Determine the (X, Y) coordinate at the center of the cell enclosing the given text.  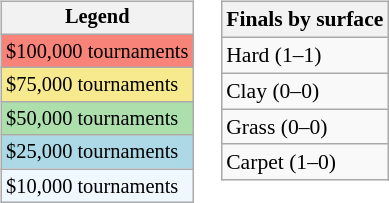
$25,000 tournaments (97, 152)
$100,000 tournaments (97, 51)
Finals by surface (304, 20)
$50,000 tournaments (97, 119)
Legend (97, 18)
Grass (0–0) (304, 127)
Clay (0–0) (304, 91)
Carpet (1–0) (304, 162)
Hard (1–1) (304, 55)
$10,000 tournaments (97, 186)
$75,000 tournaments (97, 85)
